Output the [X, Y] coordinate of the center of the cell containing the given text.  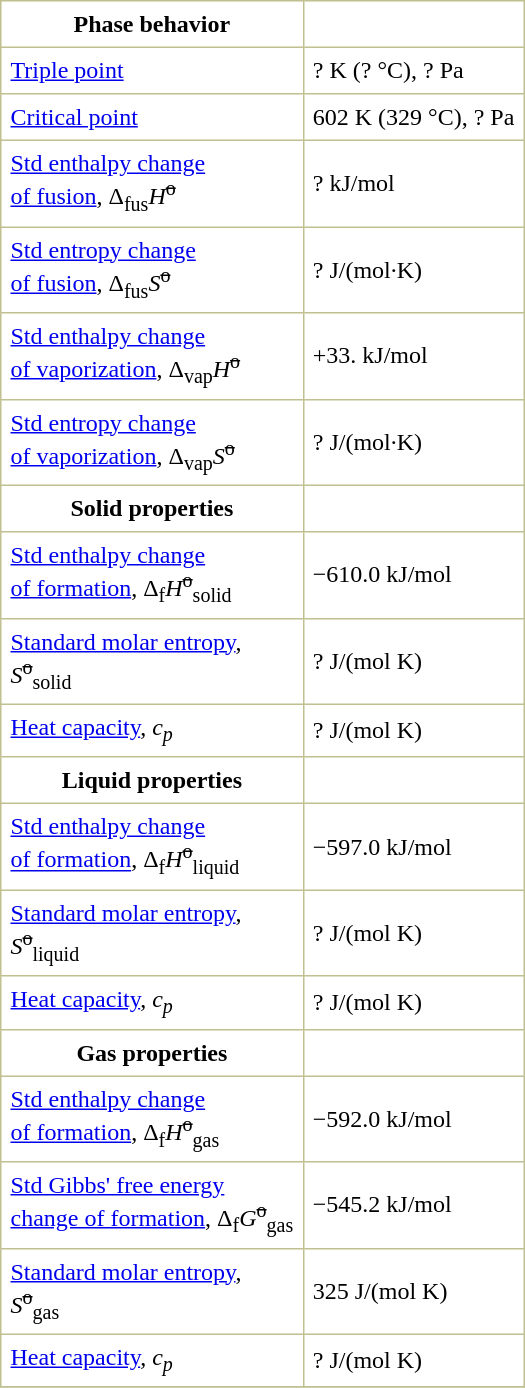
Standard molar entropy,Sosolid [152, 661]
Std enthalpy changeof formation, ΔfHosolid [152, 575]
−597.0 kJ/mol [414, 847]
Gas properties [152, 1052]
Liquid properties [152, 780]
Standard molar entropy,Sogas [152, 1291]
Solid properties [152, 508]
Std enthalpy changeof formation, ΔfHoliquid [152, 847]
Std entropy changeof fusion, ΔfusSo [152, 270]
Std enthalpy changeof formation, ΔfHogas [152, 1119]
? kJ/mol [414, 183]
Std Gibbs' free energychange of formation, ΔfGogas [152, 1205]
−592.0 kJ/mol [414, 1119]
−610.0 kJ/mol [414, 575]
Std enthalpy changeof vaporization, ΔvapHo [152, 356]
325 J/(mol K) [414, 1291]
? K (? °C), ? Pa [414, 70]
Phase behavior [152, 24]
Critical point [152, 117]
Standard molar entropy,Soliquid [152, 933]
Std enthalpy changeof fusion, ΔfusHo [152, 183]
−545.2 kJ/mol [414, 1205]
Triple point [152, 70]
+33. kJ/mol [414, 356]
602 K (329 °C), ? Pa [414, 117]
Std entropy changeof vaporization, ΔvapSo [152, 442]
